Capture the cell that displays the provided text and extract its [x, y] central coordinate. 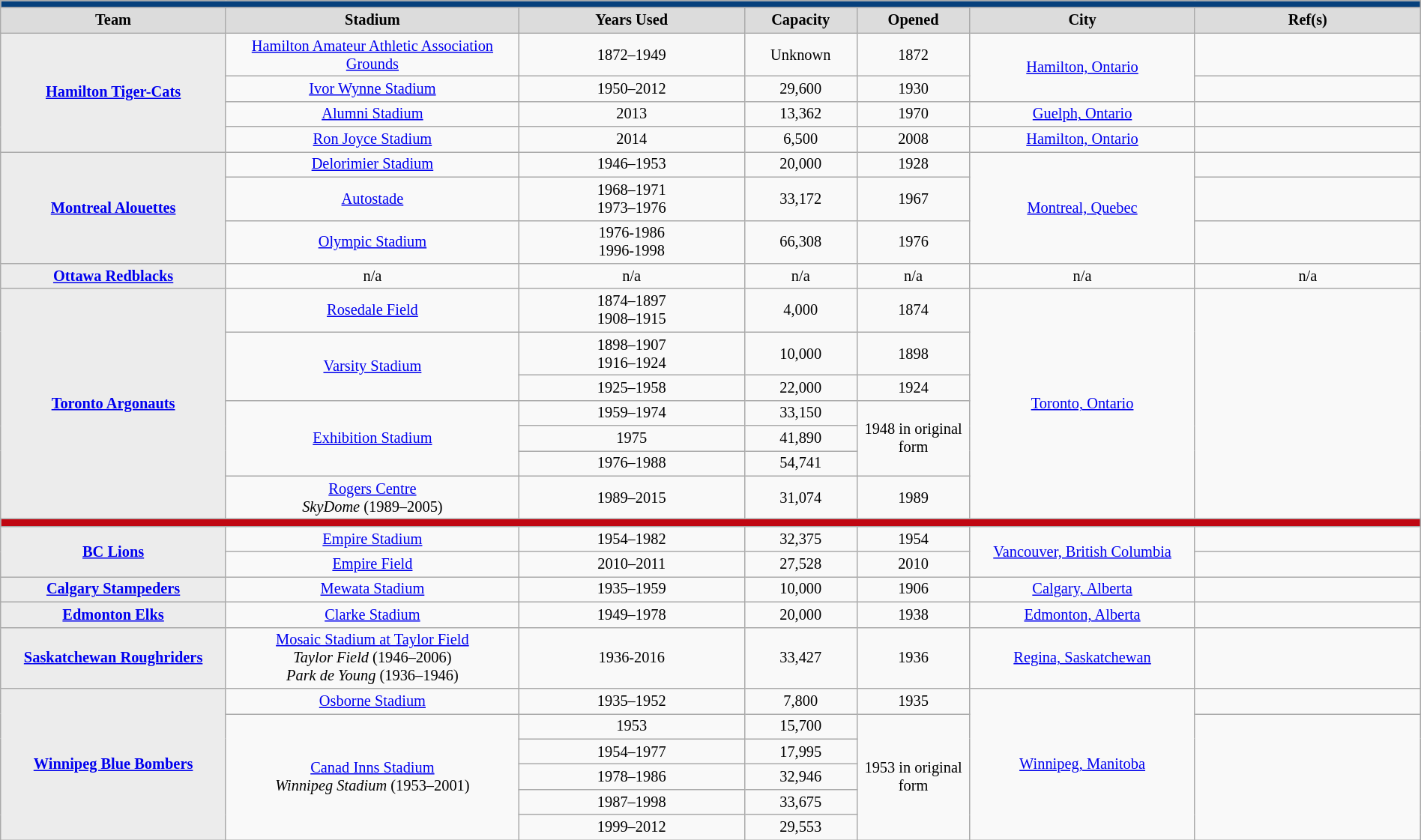
54,741 [800, 463]
1898–19071916–1924 [631, 354]
Empire Stadium [372, 539]
1989–2015 [631, 498]
29,600 [800, 88]
Rosedale Field [372, 310]
1959–1974 [631, 413]
1872 [913, 55]
Saskatchewan Roughriders [114, 658]
17,995 [800, 752]
29,553 [800, 827]
Calgary, Alberta [1082, 589]
Montreal, Quebec [1082, 207]
31,074 [800, 498]
Edmonton Elks [114, 614]
Ron Joyce Stadium [372, 139]
7,800 [800, 701]
1978–1986 [631, 776]
1954–1982 [631, 539]
Osborne Stadium [372, 701]
Team [114, 20]
1999–2012 [631, 827]
Unknown [800, 55]
1970 [913, 114]
1872–1949 [631, 55]
4,000 [800, 310]
1975 [631, 438]
Hamilton Amateur Athletic Association Grounds [372, 55]
22,000 [800, 387]
2013 [631, 114]
Years Used [631, 20]
Stadium [372, 20]
41,890 [800, 438]
13,362 [800, 114]
Rogers CentreSkyDome (1989–2005) [372, 498]
1936-2016 [631, 658]
Capacity [800, 20]
Toronto Argonauts [114, 404]
City [1082, 20]
27,528 [800, 564]
Alumni Stadium [372, 114]
Ottawa Redblacks [114, 276]
Mosaic Stadium at Taylor FieldTaylor Field (1946–2006)Park de Young (1936–1946) [372, 658]
1976-19861996-1998 [631, 242]
2010 [913, 564]
1874 [913, 310]
2008 [913, 139]
1987–1998 [631, 802]
Hamilton Tiger-Cats [114, 93]
Canad Inns StadiumWinnipeg Stadium (1953–2001) [372, 776]
Clarke Stadium [372, 614]
2010–2011 [631, 564]
1874–18971908–1915 [631, 310]
1906 [913, 589]
Calgary Stampeders [114, 589]
1924 [913, 387]
1950–2012 [631, 88]
1938 [913, 614]
1976–1988 [631, 463]
Regina, Saskatchewan [1082, 658]
1898 [913, 354]
Varsity Stadium [372, 366]
33,172 [800, 199]
Empire Field [372, 564]
1954–1977 [631, 752]
Autostade [372, 199]
BC Lions [114, 552]
Winnipeg Blue Bombers [114, 764]
Ref(s) [1307, 20]
1976 [913, 242]
1935 [913, 701]
Vancouver, British Columbia [1082, 552]
32,375 [800, 539]
1946–1953 [631, 164]
1948 in original form [913, 438]
Edmonton, Alberta [1082, 614]
33,150 [800, 413]
Winnipeg, Manitoba [1082, 764]
2014 [631, 139]
33,675 [800, 802]
Exhibition Stadium [372, 438]
1954 [913, 539]
1936 [913, 658]
Montreal Alouettes [114, 207]
Opened [913, 20]
1989 [913, 498]
Toronto, Ontario [1082, 404]
1925–1958 [631, 387]
1935–1952 [631, 701]
33,427 [800, 658]
6,500 [800, 139]
1953 [631, 726]
Olympic Stadium [372, 242]
1949–1978 [631, 614]
1930 [913, 88]
15,700 [800, 726]
Delorimier Stadium [372, 164]
66,308 [800, 242]
1935–1959 [631, 589]
32,946 [800, 776]
Mewata Stadium [372, 589]
Guelph, Ontario [1082, 114]
Ivor Wynne Stadium [372, 88]
1968–19711973–1976 [631, 199]
1928 [913, 164]
1953 in original form [913, 776]
1967 [913, 199]
